Provide the [x, y] coordinate of the cell's center where the given text is located.  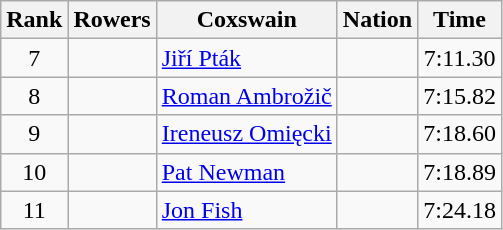
Time [460, 20]
Jon Fish [246, 210]
Nation [377, 20]
7:18.60 [460, 134]
9 [34, 134]
Rowers [112, 20]
8 [34, 96]
Jiří Pták [246, 58]
10 [34, 172]
Roman Ambrožič [246, 96]
Ireneusz Omięcki [246, 134]
7:11.30 [460, 58]
7:15.82 [460, 96]
Rank [34, 20]
11 [34, 210]
Pat Newman [246, 172]
7 [34, 58]
7:18.89 [460, 172]
7:24.18 [460, 210]
Coxswain [246, 20]
